From the cell containing the given text, extract its center point as (x, y) coordinate. 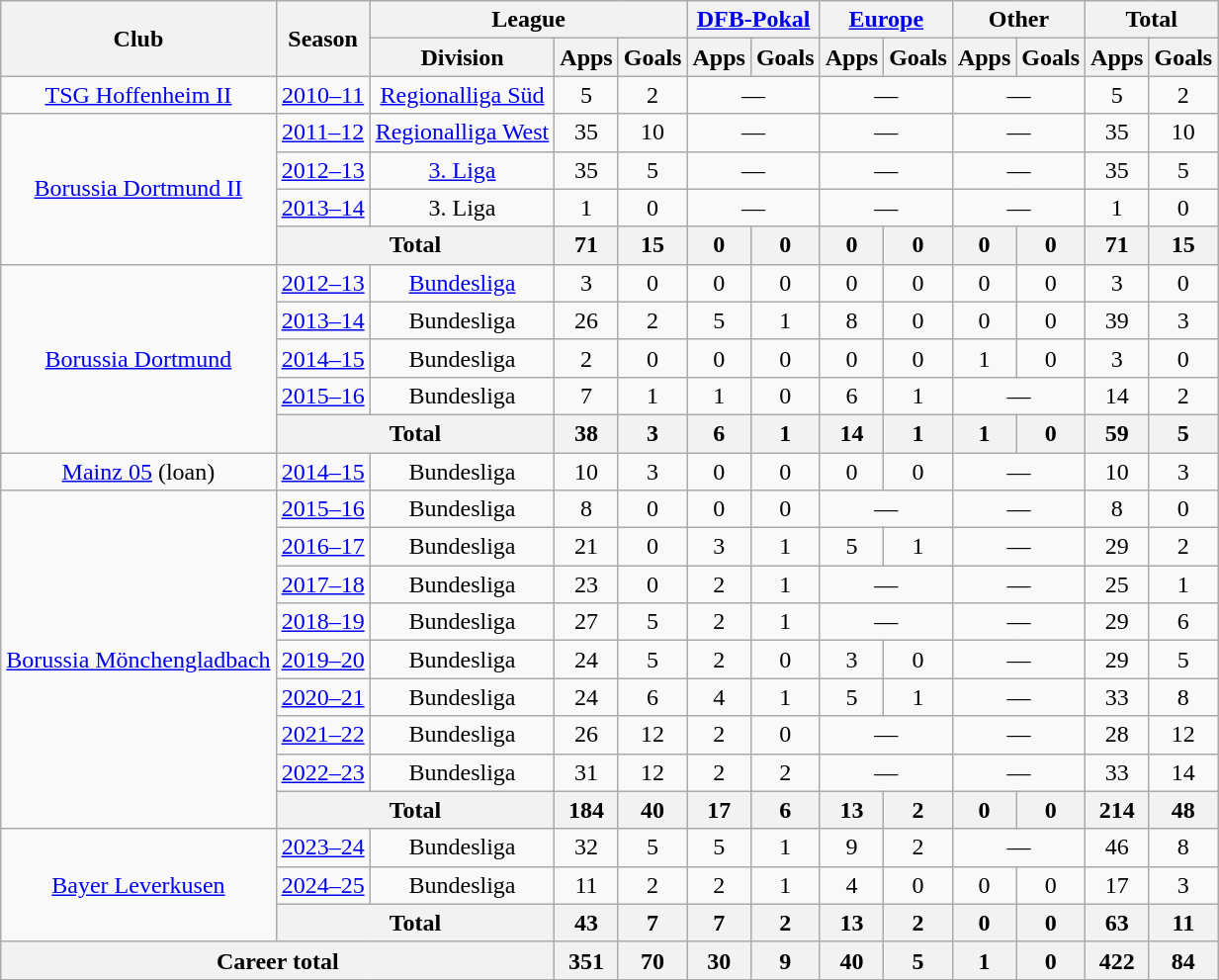
Europe (886, 20)
TSG Hoffenheim II (138, 95)
84 (1183, 960)
39 (1117, 320)
Club (138, 39)
Borussia Mönchengladbach (138, 661)
Other (1018, 20)
2024–25 (322, 885)
Season (322, 39)
Borussia Dortmund (138, 358)
59 (1117, 433)
43 (586, 923)
2021–22 (322, 735)
27 (586, 622)
21 (586, 547)
Regionalliga Süd (463, 95)
Regionalliga West (463, 133)
422 (1117, 960)
31 (586, 772)
28 (1117, 735)
48 (1183, 810)
2011–12 (322, 133)
DFB-Pokal (753, 20)
2022–23 (322, 772)
46 (1117, 847)
Mainz 05 (loan) (138, 472)
Career total (278, 960)
2016–17 (322, 547)
2023–24 (322, 847)
Borussia Dortmund II (138, 189)
2018–19 (322, 622)
2019–20 (322, 660)
2010–11 (322, 95)
25 (1117, 584)
League (528, 20)
70 (653, 960)
Bayer Leverkusen (138, 885)
2017–18 (322, 584)
32 (586, 847)
30 (719, 960)
63 (1117, 923)
Division (463, 57)
23 (586, 584)
184 (586, 810)
38 (586, 433)
351 (586, 960)
2020–21 (322, 697)
214 (1117, 810)
